Search for the cell housing the specified text and yield its [X, Y] center coordinate. 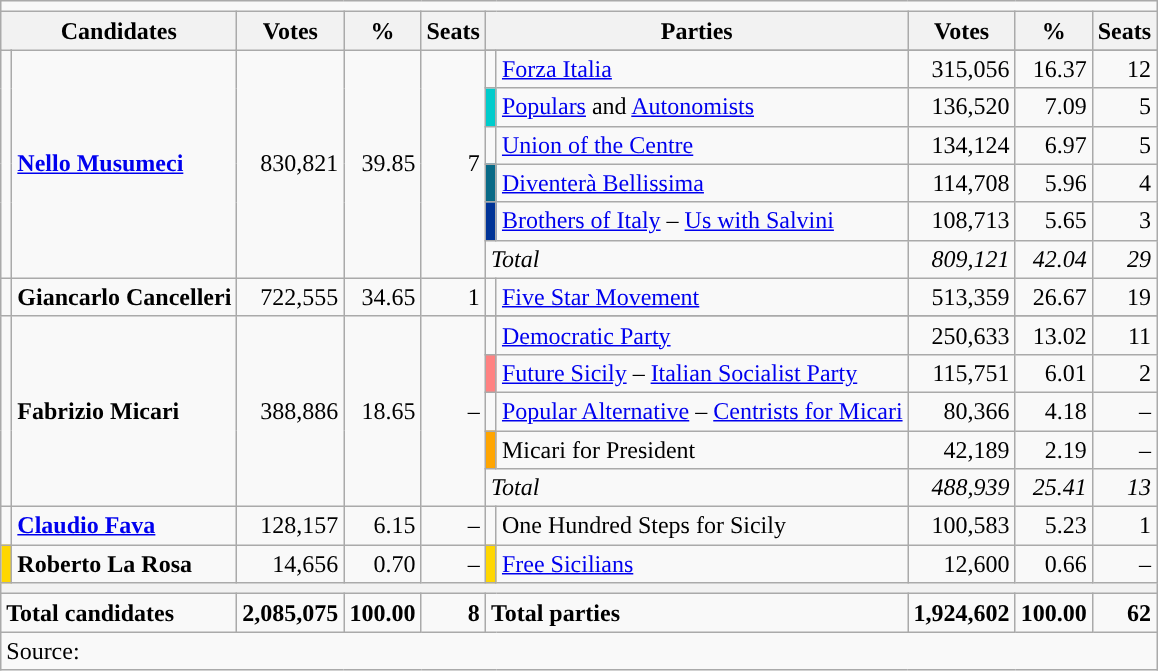
14,656 [290, 564]
250,633 [962, 335]
Claudio Fava [124, 526]
7 [453, 164]
722,555 [290, 297]
11 [1124, 335]
1,924,602 [962, 613]
Parties [696, 31]
Fabrizio Micari [124, 411]
4 [1124, 183]
Total candidates [119, 613]
114,708 [962, 183]
128,157 [290, 526]
3 [1124, 221]
108,713 [962, 221]
115,751 [962, 373]
136,520 [962, 107]
12 [1124, 69]
2,085,075 [290, 613]
Brothers of Italy – Us with Salvini [702, 221]
18.65 [382, 411]
2 [1124, 373]
One Hundred Steps for Sicily [702, 526]
134,124 [962, 145]
7.09 [1054, 107]
12,600 [962, 564]
100,583 [962, 526]
Free Sicilians [702, 564]
4.18 [1054, 411]
29 [1124, 259]
5.65 [1054, 221]
19 [1124, 297]
0.70 [382, 564]
Union of the Centre [702, 145]
Total parties [696, 613]
39.85 [382, 164]
830,821 [290, 164]
34.65 [382, 297]
13.02 [1054, 335]
809,121 [962, 259]
6.01 [1054, 373]
80,366 [962, 411]
Diventerà Bellissima [702, 183]
Candidates [119, 31]
Popular Alternative – Centrists for Micari [702, 411]
Five Star Movement [702, 297]
26.67 [1054, 297]
Giancarlo Cancelleri [124, 297]
315,056 [962, 69]
42.04 [1054, 259]
2.19 [1054, 449]
Nello Musumeci [124, 164]
0.66 [1054, 564]
5.23 [1054, 526]
6.97 [1054, 145]
488,939 [962, 488]
5.96 [1054, 183]
Micari for President [702, 449]
25.41 [1054, 488]
Source: [579, 651]
Forza Italia [702, 69]
62 [1124, 613]
6.15 [382, 526]
Democratic Party [702, 335]
513,359 [962, 297]
388,886 [290, 411]
8 [453, 613]
16.37 [1054, 69]
42,189 [962, 449]
Future Sicily – Italian Socialist Party [702, 373]
Roberto La Rosa [124, 564]
13 [1124, 488]
Populars and Autonomists [702, 107]
